Provide the [X, Y] coordinate of the cell's center where the given text is located.  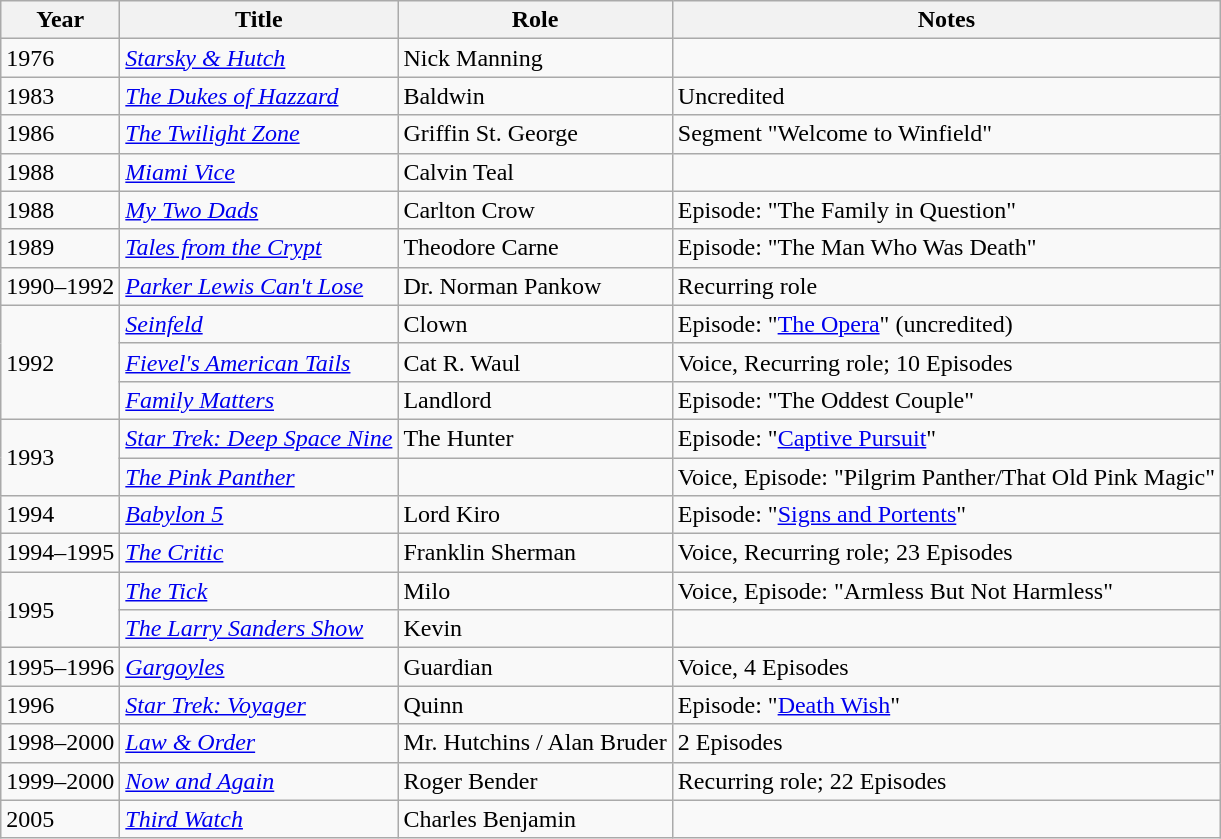
Kevin [535, 629]
The Pink Panther [259, 477]
Uncredited [946, 96]
Episode: "Death Wish" [946, 705]
Voice, Episode: "Armless But Not Harmless" [946, 591]
Nick Manning [535, 58]
Roger Bender [535, 781]
Miami Vice [259, 172]
Now and Again [259, 781]
1994 [60, 515]
1976 [60, 58]
Guardian [535, 667]
Year [60, 20]
Family Matters [259, 400]
Starsky & Hutch [259, 58]
Episode: "The Man Who Was Death" [946, 248]
Baldwin [535, 96]
Recurring role [946, 286]
2 Episodes [946, 743]
Lord Kiro [535, 515]
1989 [60, 248]
Episode: "Captive Pursuit" [946, 438]
Voice, Recurring role; 23 Episodes [946, 553]
1992 [60, 362]
Star Trek: Voyager [259, 705]
The Twilight Zone [259, 134]
Role [535, 20]
Mr. Hutchins / Alan Bruder [535, 743]
Dr. Norman Pankow [535, 286]
1999–2000 [60, 781]
Milo [535, 591]
Recurring role; 22 Episodes [946, 781]
The Tick [259, 591]
1995–1996 [60, 667]
Gargoyles [259, 667]
1996 [60, 705]
Episode: "The Opera" (uncredited) [946, 324]
Episode: "Signs and Portents" [946, 515]
Episode: "The Family in Question" [946, 210]
The Dukes of Hazzard [259, 96]
Calvin Teal [535, 172]
Landlord [535, 400]
Seinfeld [259, 324]
Voice, Recurring role; 10 Episodes [946, 362]
Episode: "The Oddest Couple" [946, 400]
1983 [60, 96]
Quinn [535, 705]
Voice, Episode: "Pilgrim Panther/That Old Pink Magic" [946, 477]
My Two Dads [259, 210]
Cat R. Waul [535, 362]
2005 [60, 819]
Notes [946, 20]
Title [259, 20]
Carlton Crow [535, 210]
Theodore Carne [535, 248]
1994–1995 [60, 553]
Third Watch [259, 819]
Griffin St. George [535, 134]
The Hunter [535, 438]
1993 [60, 457]
Babylon 5 [259, 515]
Fievel's American Tails [259, 362]
1986 [60, 134]
The Critic [259, 553]
Segment "Welcome to Winfield" [946, 134]
Star Trek: Deep Space Nine [259, 438]
Voice, 4 Episodes [946, 667]
Law & Order [259, 743]
Charles Benjamin [535, 819]
1998–2000 [60, 743]
1990–1992 [60, 286]
Parker Lewis Can't Lose [259, 286]
1995 [60, 610]
Franklin Sherman [535, 553]
Clown [535, 324]
Tales from the Crypt [259, 248]
The Larry Sanders Show [259, 629]
